Output the (X, Y) coordinate of the center of the cell containing the given text.  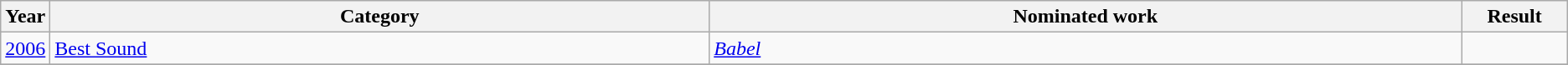
2006 (25, 48)
Year (25, 17)
Category (380, 17)
Result (1514, 17)
Nominated work (1086, 17)
Best Sound (380, 48)
Babel (1086, 48)
